From the cell containing the given text, extract its center point as (X, Y) coordinate. 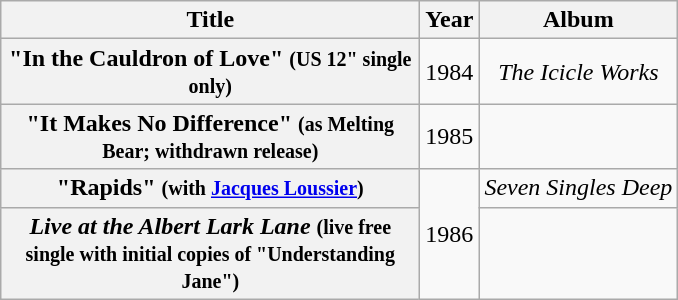
"It Makes No Difference" (as Melting Bear; withdrawn release) (210, 136)
Year (450, 20)
Album (578, 20)
1984 (450, 72)
Seven Singles Deep (578, 188)
The Icicle Works (578, 72)
1986 (450, 234)
"In the Cauldron of Love" (US 12" single only) (210, 72)
Title (210, 20)
Live at the Albert Lark Lane (live free single with initial copies of "Understanding Jane") (210, 253)
1985 (450, 136)
"Rapids" (with Jacques Loussier) (210, 188)
